Return [X, Y] of the center of cell containing provided text 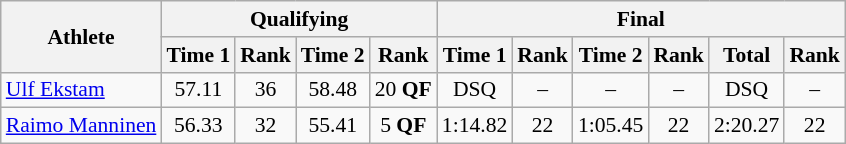
1:14.82 [474, 126]
20 QF [404, 90]
Ulf Ekstam [82, 90]
2:20.27 [746, 126]
Qualifying [298, 19]
Total [746, 55]
5 QF [404, 126]
Final [641, 19]
Raimo Manninen [82, 126]
Athlete [82, 36]
56.33 [198, 126]
32 [266, 126]
57.11 [198, 90]
36 [266, 90]
58.48 [333, 90]
1:05.45 [610, 126]
55.41 [333, 126]
